Scan for the cell matching the given text and deliver its [X, Y] coordinate at center. 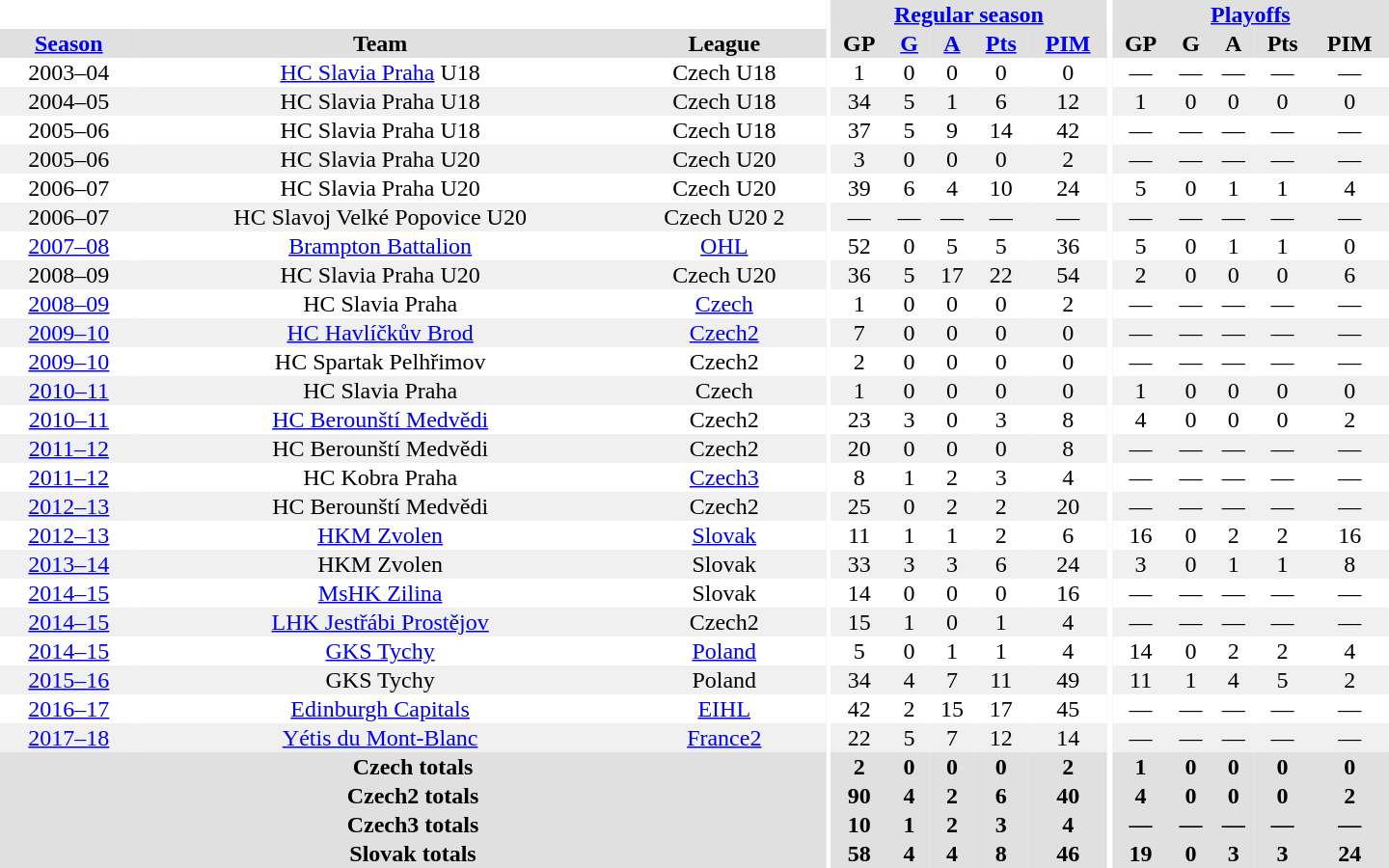
33 [859, 564]
54 [1067, 275]
HC Kobra Praha [380, 477]
HC Havlíčkův Brod [380, 333]
League [724, 43]
Czech2 totals [413, 796]
90 [859, 796]
2004–05 [69, 101]
MsHK Zilina [380, 593]
LHK Jestřábi Prostějov [380, 622]
58 [859, 854]
2003–04 [69, 72]
2007–08 [69, 246]
2013–14 [69, 564]
Brampton Battalion [380, 246]
19 [1141, 854]
Season [69, 43]
52 [859, 246]
EIHL [724, 709]
Yétis du Mont-Blanc [380, 738]
France2 [724, 738]
HC Spartak Pelhřimov [380, 362]
45 [1067, 709]
OHL [724, 246]
Playoffs [1250, 14]
Czech3 totals [413, 825]
25 [859, 506]
2015–16 [69, 680]
37 [859, 130]
2017–18 [69, 738]
Slovak totals [413, 854]
23 [859, 420]
49 [1067, 680]
39 [859, 188]
Edinburgh Capitals [380, 709]
Team [380, 43]
Regular season [968, 14]
Czech U20 2 [724, 217]
HC Slavoj Velké Popovice U20 [380, 217]
Czech3 [724, 477]
Czech totals [413, 767]
40 [1067, 796]
2016–17 [69, 709]
9 [952, 130]
46 [1067, 854]
